Capture the cell that displays the provided text and extract its (X, Y) central coordinate. 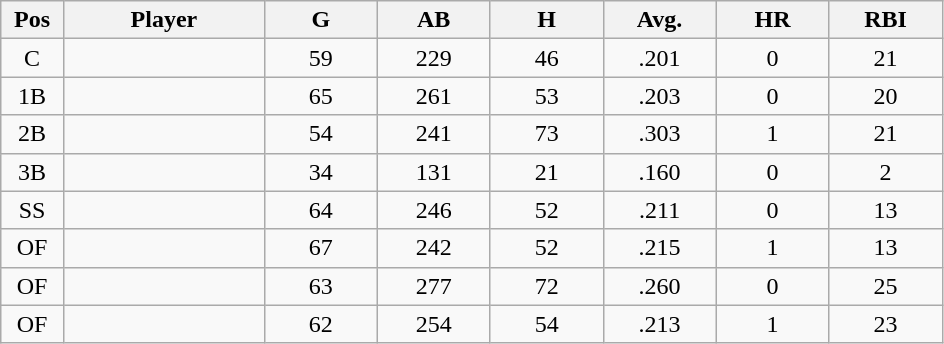
254 (434, 324)
34 (320, 172)
46 (546, 58)
64 (320, 210)
1B (32, 96)
H (546, 20)
AB (434, 20)
2 (886, 172)
25 (886, 286)
.213 (660, 324)
Player (164, 20)
20 (886, 96)
261 (434, 96)
Pos (32, 20)
SS (32, 210)
G (320, 20)
65 (320, 96)
229 (434, 58)
3B (32, 172)
Avg. (660, 20)
241 (434, 134)
72 (546, 286)
246 (434, 210)
131 (434, 172)
C (32, 58)
59 (320, 58)
.201 (660, 58)
277 (434, 286)
HR (772, 20)
.260 (660, 286)
.203 (660, 96)
62 (320, 324)
.303 (660, 134)
73 (546, 134)
63 (320, 286)
RBI (886, 20)
.160 (660, 172)
23 (886, 324)
53 (546, 96)
.211 (660, 210)
67 (320, 248)
242 (434, 248)
.215 (660, 248)
2B (32, 134)
